Identify which cell holds the provided text, then report its (x, y) central coordinate. 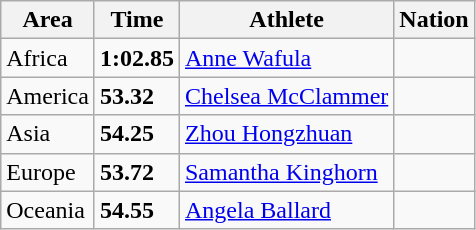
Athlete (286, 20)
Chelsea McClammer (286, 96)
Asia (48, 134)
Area (48, 20)
Time (136, 20)
Nation (434, 20)
53.72 (136, 172)
America (48, 96)
Europe (48, 172)
Zhou Hongzhuan (286, 134)
Africa (48, 58)
54.55 (136, 210)
1:02.85 (136, 58)
54.25 (136, 134)
Angela Ballard (286, 210)
53.32 (136, 96)
Anne Wafula (286, 58)
Oceania (48, 210)
Samantha Kinghorn (286, 172)
